For the text-containing cell, return its midpoint in (X, Y) coordinate format. 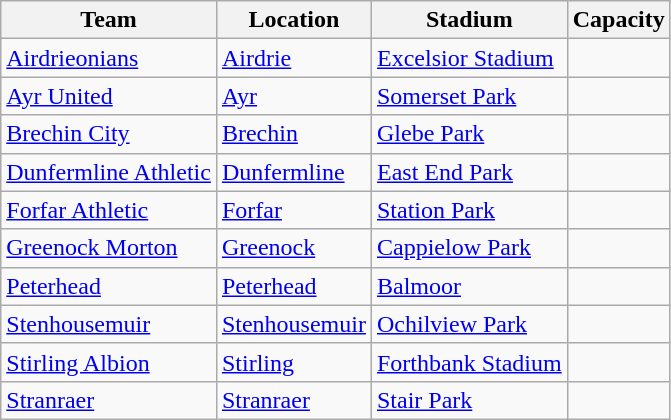
Airdrie (294, 58)
Greenock Morton (109, 248)
Team (109, 20)
Ochilview Park (469, 324)
Stair Park (469, 400)
Forfar Athletic (109, 210)
Ayr United (109, 96)
Station Park (469, 210)
Location (294, 20)
East End Park (469, 172)
Airdrieonians (109, 58)
Cappielow Park (469, 248)
Ayr (294, 96)
Stirling (294, 362)
Stirling Albion (109, 362)
Dunfermline (294, 172)
Stadium (469, 20)
Brechin (294, 134)
Forthbank Stadium (469, 362)
Somerset Park (469, 96)
Greenock (294, 248)
Capacity (618, 20)
Dunfermline Athletic (109, 172)
Excelsior Stadium (469, 58)
Brechin City (109, 134)
Glebe Park (469, 134)
Balmoor (469, 286)
Forfar (294, 210)
